Capture the cell that displays the provided text and extract its [X, Y] central coordinate. 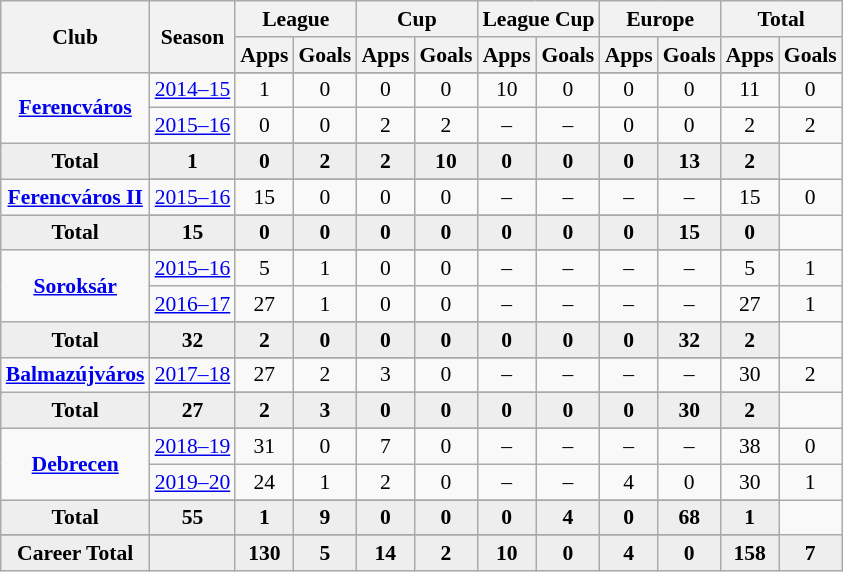
2019–20 [193, 482]
68 [690, 518]
Season [193, 36]
Soroksár [76, 286]
9 [324, 518]
158 [750, 554]
Cup [416, 19]
League [296, 19]
11 [750, 90]
League Cup [538, 19]
Balmazújváros [76, 375]
2014–15 [193, 90]
Debrecen [76, 464]
2018–19 [193, 447]
14 [385, 554]
2016–17 [193, 304]
Ferencváros II [76, 197]
130 [264, 554]
13 [690, 162]
24 [264, 482]
55 [193, 518]
31 [264, 447]
2017–18 [193, 375]
38 [750, 447]
Europe [660, 19]
Club [76, 36]
Ferencváros [76, 108]
Career Total [76, 554]
